Provide the (x, y) coordinate of the cell's center where the given text is located.  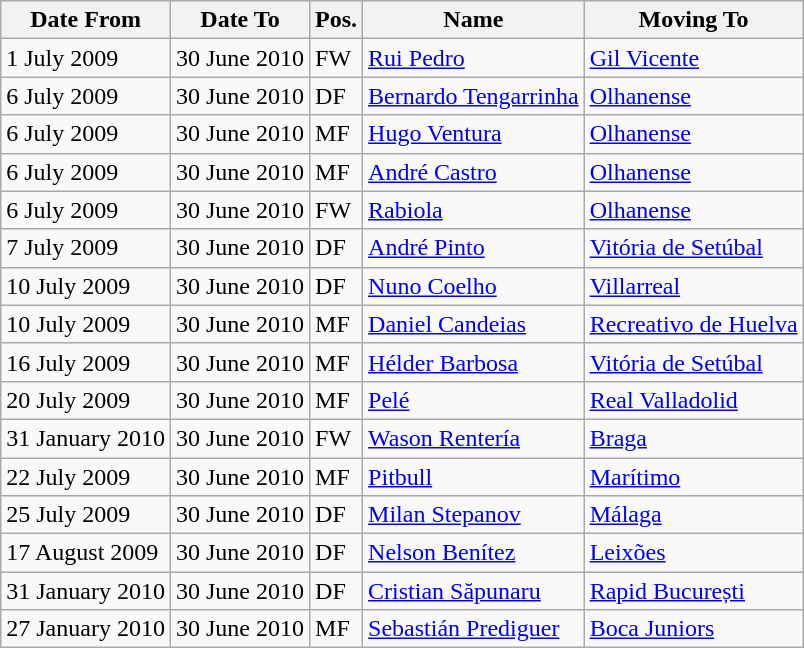
Rabiola (474, 210)
André Pinto (474, 248)
Marítimo (694, 477)
Moving To (694, 20)
Rapid București (694, 591)
Gil Vicente (694, 58)
Cristian Săpunaru (474, 591)
Boca Juniors (694, 629)
Leixões (694, 553)
22 July 2009 (86, 477)
Name (474, 20)
Daniel Candeias (474, 324)
Wason Rentería (474, 438)
1 July 2009 (86, 58)
Hélder Barbosa (474, 362)
Bernardo Tengarrinha (474, 96)
Pos. (336, 20)
20 July 2009 (86, 400)
7 July 2009 (86, 248)
Nuno Coelho (474, 286)
Sebastián Prediguer (474, 629)
André Castro (474, 172)
Braga (694, 438)
Nelson Benítez (474, 553)
Pitbull (474, 477)
Rui Pedro (474, 58)
Milan Stepanov (474, 515)
Recreativo de Huelva (694, 324)
Pelé (474, 400)
27 January 2010 (86, 629)
Málaga (694, 515)
Villarreal (694, 286)
Date To (240, 20)
Real Valladolid (694, 400)
Date From (86, 20)
17 August 2009 (86, 553)
Hugo Ventura (474, 134)
25 July 2009 (86, 515)
16 July 2009 (86, 362)
